Search for the cell housing the specified text and yield its [x, y] center coordinate. 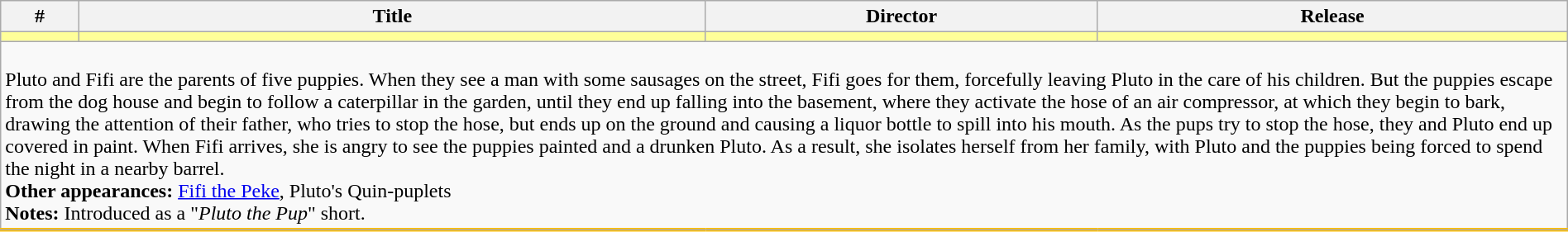
# [40, 17]
Release [1332, 17]
Title [392, 17]
Director [901, 17]
